Capture the cell that displays the provided text and extract its (X, Y) central coordinate. 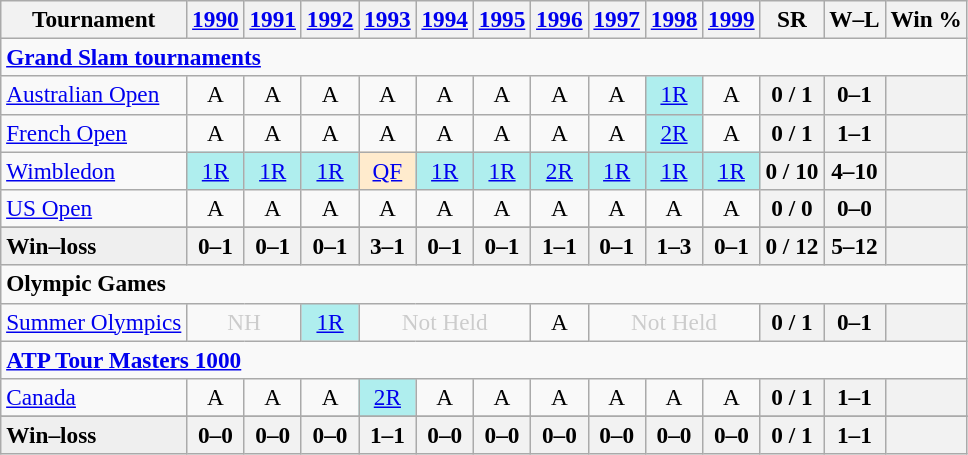
Canada (94, 397)
Olympic Games (484, 284)
SR (792, 19)
1–3 (674, 246)
Wimbledon (94, 170)
NH (244, 322)
0 / 12 (792, 246)
ATP Tour Masters 1000 (484, 359)
1996 (560, 19)
5–12 (854, 246)
1999 (732, 19)
4–10 (854, 170)
0 / 10 (792, 170)
1998 (674, 19)
3–1 (388, 246)
Grand Slam tournaments (484, 57)
1990 (216, 19)
Australian Open (94, 95)
QF (388, 170)
1991 (272, 19)
1995 (502, 19)
1992 (330, 19)
Win % (926, 19)
Summer Olympics (94, 322)
US Open (94, 208)
1997 (616, 19)
W–L (854, 19)
Tournament (94, 19)
1993 (388, 19)
1994 (444, 19)
0 / 0 (792, 208)
French Open (94, 133)
